Return [X, Y] of the center of cell containing provided text 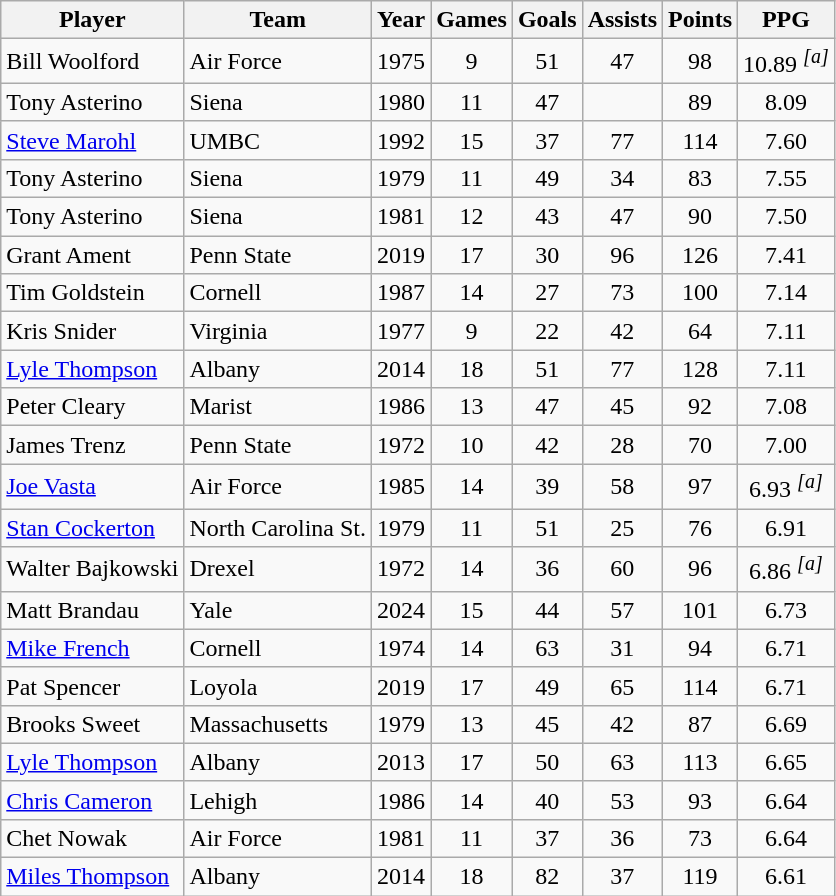
89 [700, 102]
83 [700, 178]
7.08 [786, 407]
7.14 [786, 293]
6.86 [a] [786, 570]
Grant Ament [92, 255]
Player [92, 20]
87 [700, 724]
Mike French [92, 648]
53 [622, 800]
1977 [402, 331]
44 [547, 610]
1985 [402, 486]
Pat Spencer [92, 686]
58 [622, 486]
92 [700, 407]
94 [700, 648]
Drexel [278, 570]
Games [472, 20]
Goals [547, 20]
27 [547, 293]
39 [547, 486]
97 [700, 486]
Matt Brandau [92, 610]
7.00 [786, 445]
7.50 [786, 217]
1992 [402, 140]
82 [547, 877]
57 [622, 610]
1975 [402, 62]
28 [622, 445]
10.89 [a] [786, 62]
Tim Goldstein [92, 293]
Year [402, 20]
Marist [278, 407]
1987 [402, 293]
Peter Cleary [92, 407]
Chet Nowak [92, 839]
2013 [402, 762]
6.61 [786, 877]
126 [700, 255]
James Trenz [92, 445]
Walter Bajkowski [92, 570]
8.09 [786, 102]
64 [700, 331]
Team [278, 20]
60 [622, 570]
30 [547, 255]
Assists [622, 20]
Stan Cockerton [92, 528]
7.55 [786, 178]
12 [472, 217]
70 [700, 445]
43 [547, 217]
93 [700, 800]
101 [700, 610]
113 [700, 762]
100 [700, 293]
Points [700, 20]
6.91 [786, 528]
PPG [786, 20]
North Carolina St. [278, 528]
98 [700, 62]
6.73 [786, 610]
7.41 [786, 255]
7.60 [786, 140]
Virginia [278, 331]
6.69 [786, 724]
Yale [278, 610]
128 [700, 369]
34 [622, 178]
25 [622, 528]
6.65 [786, 762]
Chris Cameron [92, 800]
31 [622, 648]
Loyola [278, 686]
2024 [402, 610]
Lehigh [278, 800]
1974 [402, 648]
6.93 [a] [786, 486]
119 [700, 877]
Massachusetts [278, 724]
10 [472, 445]
50 [547, 762]
Brooks Sweet [92, 724]
UMBC [278, 140]
Kris Snider [92, 331]
Bill Woolford [92, 62]
40 [547, 800]
Miles Thompson [92, 877]
90 [700, 217]
Joe Vasta [92, 486]
76 [700, 528]
65 [622, 686]
1980 [402, 102]
Steve Marohl [92, 140]
22 [547, 331]
